Scan for the cell matching the given text and deliver its (x, y) coordinate at center. 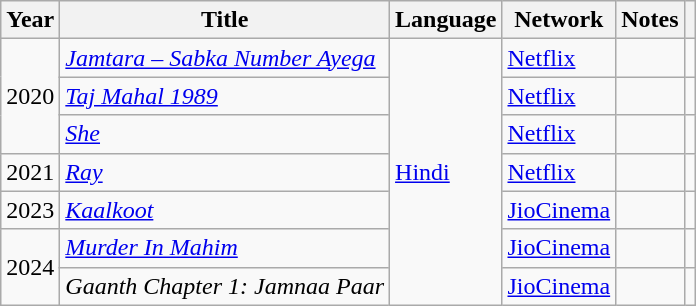
Taj Mahal 1989 (225, 96)
Title (225, 20)
Ray (225, 172)
Hindi (446, 172)
2020 (30, 96)
2021 (30, 172)
2024 (30, 267)
Network (559, 20)
Gaanth Chapter 1: Jamnaa Paar (225, 286)
She (225, 134)
Kaalkoot (225, 210)
Language (446, 20)
2023 (30, 210)
Jamtara – Sabka Number Ayega (225, 58)
Year (30, 20)
Murder In Mahim (225, 248)
Notes (650, 20)
